Find where the given text appears and provide that cell's center as (x, y) coordinate. 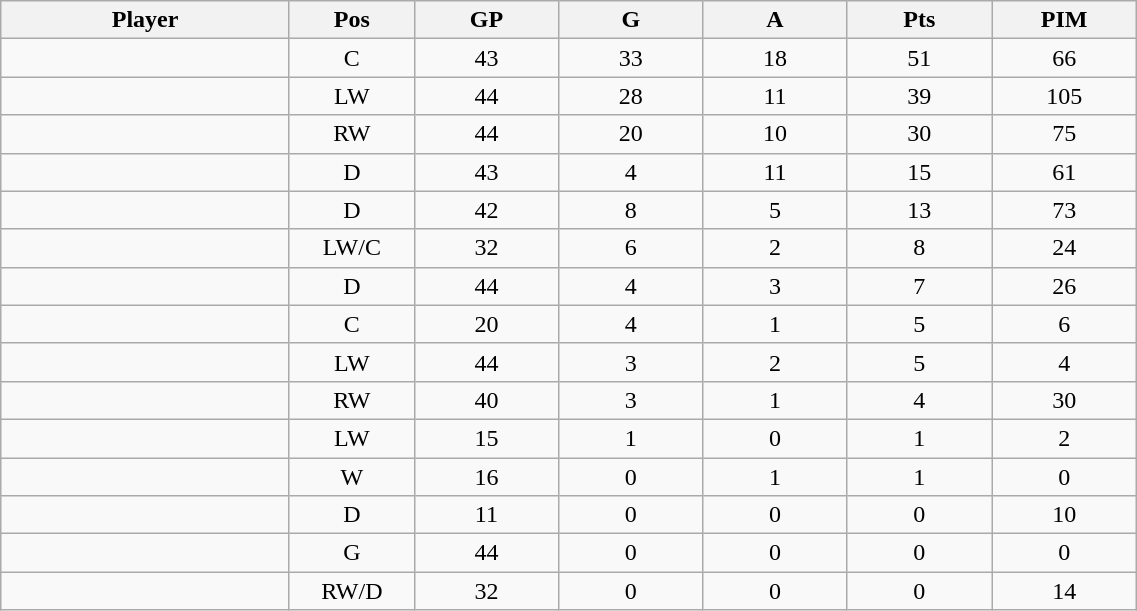
Pts (919, 20)
RW/D (352, 591)
26 (1064, 286)
73 (1064, 210)
40 (486, 400)
Player (146, 20)
16 (486, 477)
A (775, 20)
GP (486, 20)
7 (919, 286)
13 (919, 210)
14 (1064, 591)
33 (631, 58)
24 (1064, 248)
28 (631, 96)
105 (1064, 96)
39 (919, 96)
61 (1064, 172)
18 (775, 58)
42 (486, 210)
75 (1064, 134)
66 (1064, 58)
LW/C (352, 248)
PIM (1064, 20)
51 (919, 58)
W (352, 477)
Pos (352, 20)
